Extract the (X, Y) coordinate from the center of the cell holding the provided text.  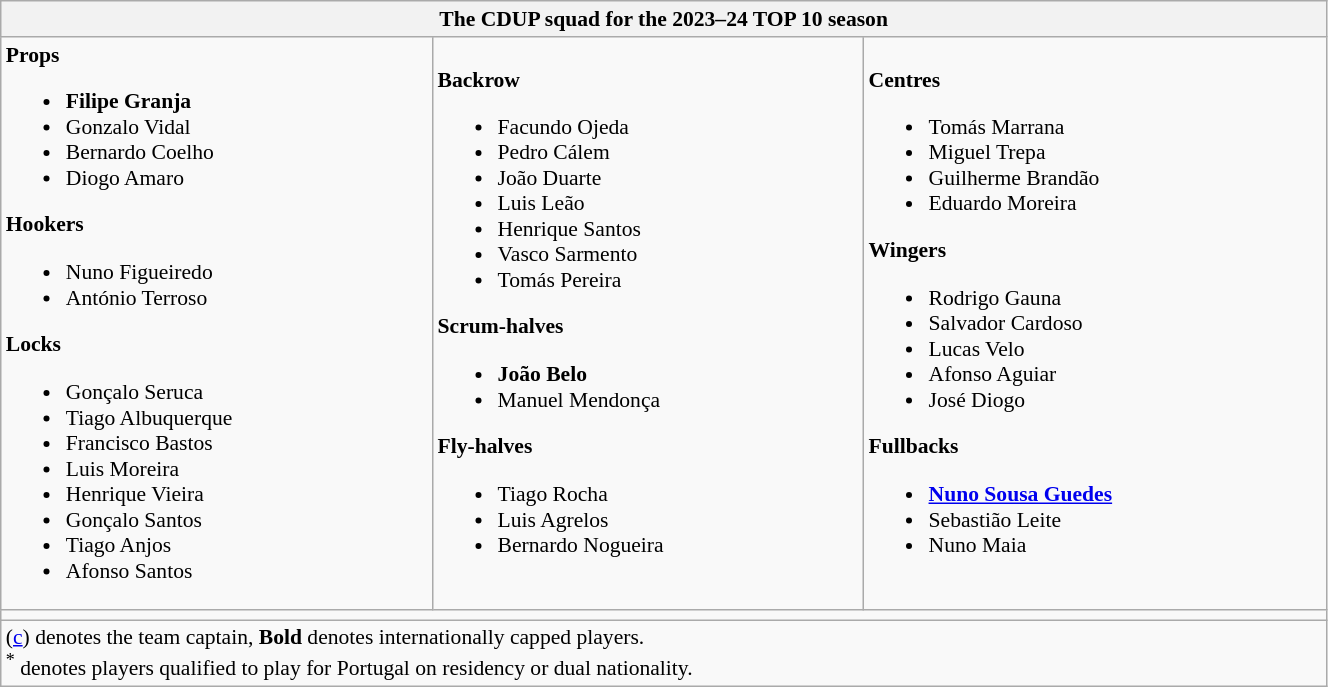
The CDUP squad for the 2023–24 TOP 10 season (664, 19)
